Extract the (x, y) coordinate from the center of the cell holding the provided text.  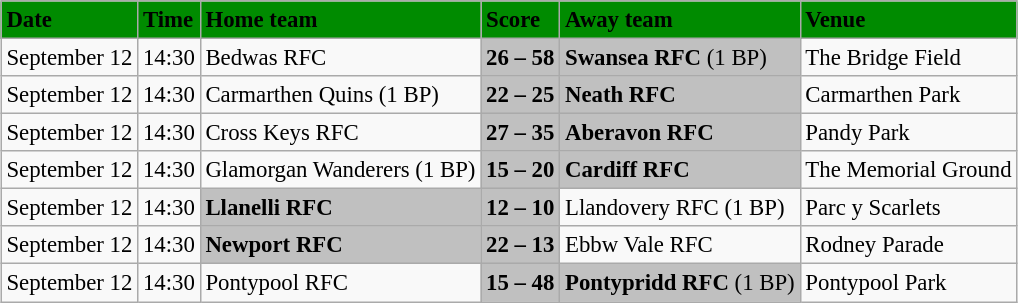
Time (170, 20)
Venue (908, 20)
Ebbw Vale RFC (680, 245)
Pontypool RFC (340, 283)
The Bridge Field (908, 57)
Newport RFC (340, 245)
Llanelli RFC (340, 208)
Rodney Parade (908, 245)
Pontypool Park (908, 283)
Bedwas RFC (340, 57)
Home team (340, 20)
Neath RFC (680, 95)
22 – 13 (520, 245)
Away team (680, 20)
22 – 25 (520, 95)
Parc y Scarlets (908, 208)
12 – 10 (520, 208)
The Memorial Ground (908, 170)
Score (520, 20)
Carmarthen Park (908, 95)
Llandovery RFC (1 BP) (680, 208)
26 – 58 (520, 57)
Cross Keys RFC (340, 133)
27 – 35 (520, 133)
Carmarthen Quins (1 BP) (340, 95)
Cardiff RFC (680, 170)
Glamorgan Wanderers (1 BP) (340, 170)
Aberavon RFC (680, 133)
Date (69, 20)
Pontypridd RFC (1 BP) (680, 283)
15 – 20 (520, 170)
15 – 48 (520, 283)
Swansea RFC (1 BP) (680, 57)
Pandy Park (908, 133)
